Locate the cell with the specified text and output its (X, Y) center coordinate. 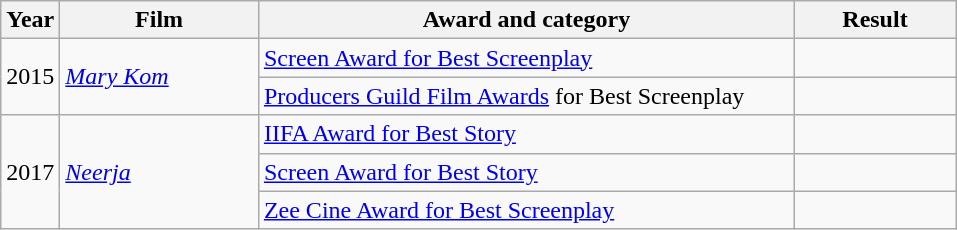
IIFA Award for Best Story (526, 134)
Producers Guild Film Awards for Best Screenplay (526, 96)
2015 (30, 77)
Film (160, 20)
Screen Award for Best Story (526, 172)
Award and category (526, 20)
2017 (30, 172)
Result (874, 20)
Screen Award for Best Screenplay (526, 58)
Neerja (160, 172)
Mary Kom (160, 77)
Year (30, 20)
Zee Cine Award for Best Screenplay (526, 210)
